Extract the [x, y] coordinate from the center of the cell holding the provided text.  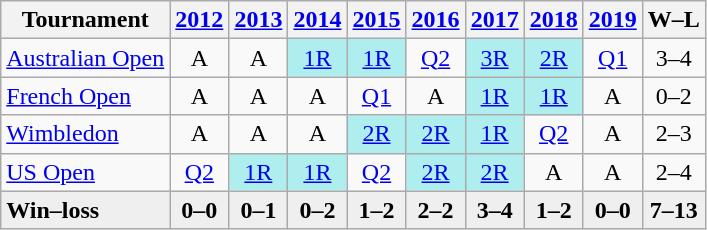
2012 [200, 20]
2014 [318, 20]
French Open [86, 96]
0–1 [258, 210]
Tournament [86, 20]
Wimbledon [86, 134]
2017 [494, 20]
2–4 [674, 172]
US Open [86, 172]
2016 [436, 20]
W–L [674, 20]
2–2 [436, 210]
Australian Open [86, 58]
2019 [612, 20]
2018 [554, 20]
2–3 [674, 134]
Win–loss [86, 210]
7–13 [674, 210]
2015 [376, 20]
3R [494, 58]
2013 [258, 20]
